Scan for the cell matching the given text and deliver its [X, Y] coordinate at center. 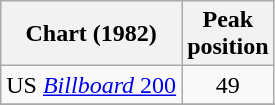
Peakposition [228, 34]
49 [228, 85]
Chart (1982) [92, 34]
US Billboard 200 [92, 85]
